Determine the [X, Y] coordinate at the center of the cell enclosing the given text.  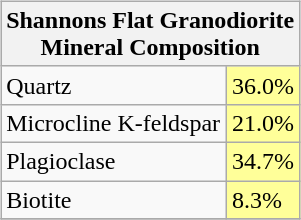
Microcline K-feldspar [114, 123]
8.3% [262, 199]
Plagioclase [114, 161]
34.7% [262, 161]
36.0% [262, 85]
Biotite [114, 199]
Shannons Flat GranodioriteMineral Composition [150, 34]
Quartz [114, 85]
21.0% [262, 123]
